Output the [X, Y] coordinate of the center of the cell containing the given text.  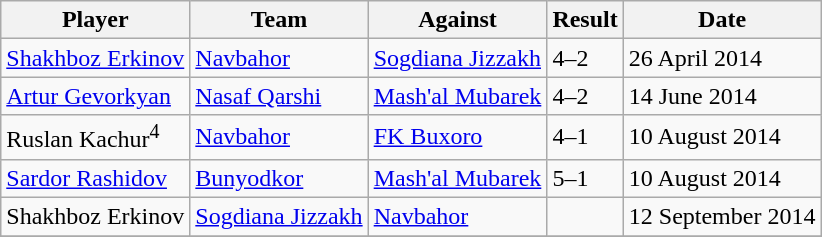
Nasaf Qarshi [279, 96]
Ruslan Kachur4 [96, 138]
Sardor Rashidov [96, 178]
26 April 2014 [722, 58]
Against [458, 20]
14 June 2014 [722, 96]
FK Buxoro [458, 138]
Artur Gevorkyan [96, 96]
Bunyodkor [279, 178]
12 September 2014 [722, 217]
5–1 [585, 178]
4–1 [585, 138]
Team [279, 20]
Result [585, 20]
Player [96, 20]
Date [722, 20]
